Capture the cell that displays the provided text and extract its [x, y] central coordinate. 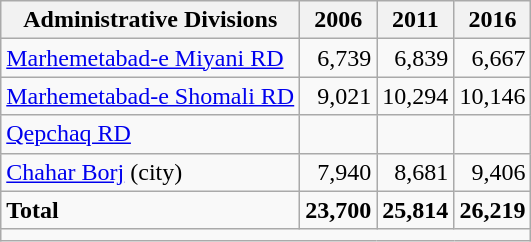
6,839 [416, 58]
10,146 [492, 96]
26,219 [492, 210]
23,700 [338, 210]
Qepchaq RD [150, 134]
6,739 [338, 58]
2016 [492, 20]
9,406 [492, 172]
2006 [338, 20]
10,294 [416, 96]
7,940 [338, 172]
Marhemetabad-e Shomali RD [150, 96]
2011 [416, 20]
Marhemetabad-e Miyani RD [150, 58]
Chahar Borj (city) [150, 172]
9,021 [338, 96]
Total [150, 210]
6,667 [492, 58]
8,681 [416, 172]
Administrative Divisions [150, 20]
25,814 [416, 210]
